Capture the cell that displays the provided text and extract its [x, y] central coordinate. 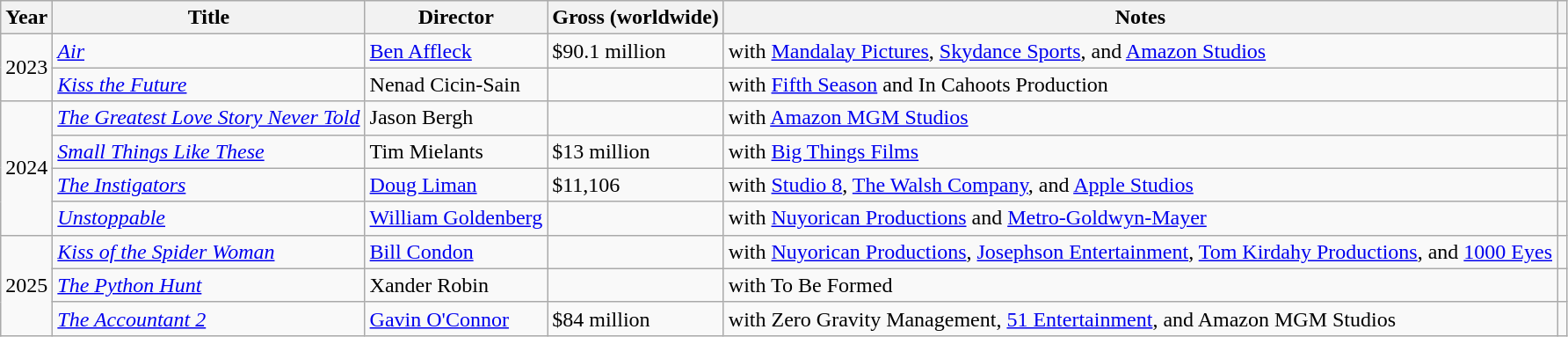
2023 [26, 68]
Director [456, 18]
with Big Things Films [1140, 151]
Doug Liman [456, 185]
Small Things Like These [209, 151]
Nenad Cicin-Sain [456, 84]
with Studio 8, The Walsh Company, and Apple Studios [1140, 185]
with Fifth Season and In Cahoots Production [1140, 84]
$11,106 [636, 185]
Ben Affleck [456, 51]
with To Be Formed [1140, 285]
Unstoppable [209, 218]
Air [209, 51]
with Zero Gravity Management, 51 Entertainment, and Amazon MGM Studios [1140, 319]
The Instigators [209, 185]
Year [26, 18]
2024 [26, 168]
Kiss of the Spider Woman [209, 252]
2025 [26, 285]
Kiss the Future [209, 84]
The Greatest Love Story Never Told [209, 118]
Jason Bergh [456, 118]
The Python Hunt [209, 285]
Tim Mielants [456, 151]
William Goldenberg [456, 218]
Gross (worldwide) [636, 18]
with Mandalay Pictures, Skydance Sports, and Amazon Studios [1140, 51]
Notes [1140, 18]
Title [209, 18]
$13 million [636, 151]
$90.1 million [636, 51]
with Nuyorican Productions, Josephson Entertainment, Tom Kirdahy Productions, and 1000 Eyes [1140, 252]
with Amazon MGM Studios [1140, 118]
with Nuyorican Productions and Metro-Goldwyn-Mayer [1140, 218]
Xander Robin [456, 285]
Bill Condon [456, 252]
The Accountant 2 [209, 319]
$84 million [636, 319]
Gavin O'Connor [456, 319]
